Provide the [X, Y] coordinate of the cell's center where the given text is located.  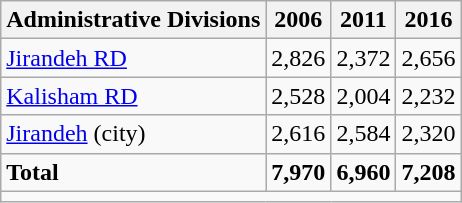
7,208 [428, 172]
2,584 [364, 134]
7,970 [298, 172]
2,320 [428, 134]
2,616 [298, 134]
2,826 [298, 58]
2011 [364, 20]
2,528 [298, 96]
2,656 [428, 58]
Total [134, 172]
6,960 [364, 172]
Administrative Divisions [134, 20]
Kalisham RD [134, 96]
Jirandeh (city) [134, 134]
2,004 [364, 96]
2016 [428, 20]
Jirandeh RD [134, 58]
2,232 [428, 96]
2006 [298, 20]
2,372 [364, 58]
